Pinpoint the cell where the given text exists, returning its (X, Y) midpoint coordinate. 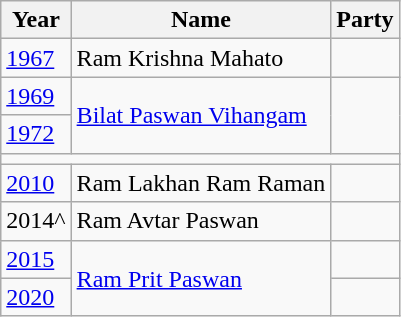
2020 (36, 297)
Ram Avtar Paswan (201, 221)
Party (365, 20)
Ram Krishna Mahato (201, 58)
1967 (36, 58)
1972 (36, 134)
1969 (36, 96)
Name (201, 20)
2015 (36, 259)
Ram Prit Paswan (201, 278)
Ram Lakhan Ram Raman (201, 183)
2010 (36, 183)
2014^ (36, 221)
Year (36, 20)
Bilat Paswan Vihangam (201, 115)
